Extract the (X, Y) coordinate from the center of the cell holding the provided text.  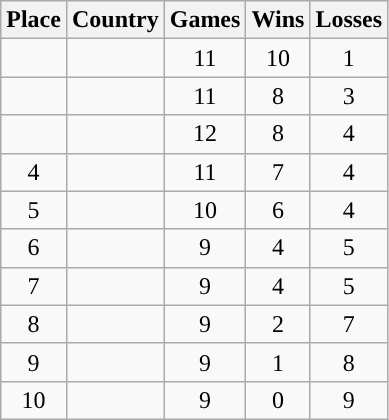
Losses (349, 20)
Place (34, 20)
Country (115, 20)
Games (205, 20)
Wins (278, 20)
3 (349, 96)
12 (205, 134)
2 (278, 324)
0 (278, 400)
